Extract the (x, y) coordinate from the center of the cell holding the provided text.  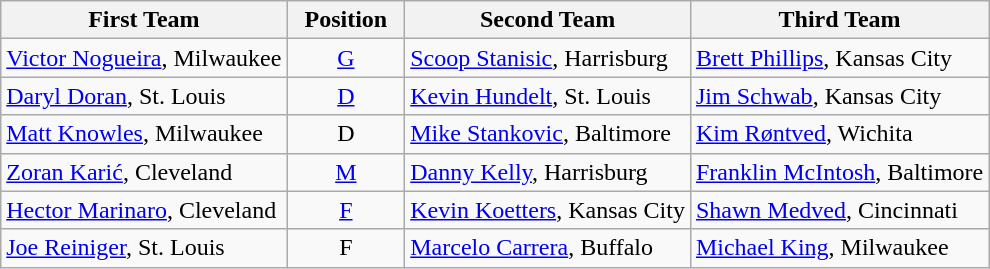
Jim Schwab, Kansas City (839, 96)
Marcelo Carrera, Buffalo (548, 248)
Danny Kelly, Harrisburg (548, 172)
Hector Marinaro, Cleveland (144, 210)
Shawn Medved, Cincinnati (839, 210)
Kevin Koetters, Kansas City (548, 210)
Victor Nogueira, Milwaukee (144, 58)
Michael King, Milwaukee (839, 248)
First Team (144, 20)
Matt Knowles, Milwaukee (144, 134)
Third Team (839, 20)
Mike Stankovic, Baltimore (548, 134)
Franklin McIntosh, Baltimore (839, 172)
Joe Reiniger, St. Louis (144, 248)
Daryl Doran, St. Louis (144, 96)
Zoran Karić, Cleveland (144, 172)
Scoop Stanisic, Harrisburg (548, 58)
Brett Phillips, Kansas City (839, 58)
Second Team (548, 20)
Kevin Hundelt, St. Louis (548, 96)
M (346, 172)
G (346, 58)
Kim Røntved, Wichita (839, 134)
Position (346, 20)
